Locate the cell with the specified text and output its (X, Y) center coordinate. 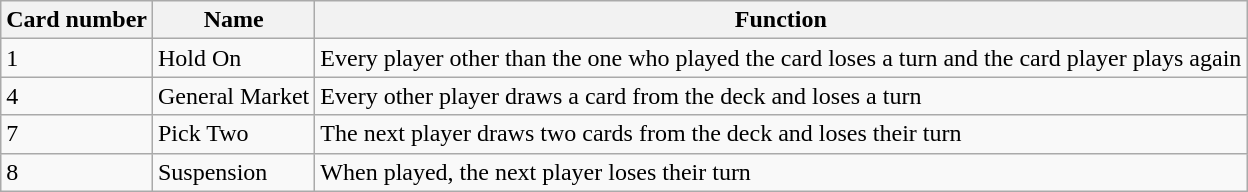
Hold On (233, 58)
Card number (77, 20)
1 (77, 58)
Every other player draws a card from the deck and loses a turn (781, 96)
The next player draws two cards from the deck and loses their turn (781, 134)
7 (77, 134)
Pick Two (233, 134)
General Market (233, 96)
Every player other than the one who played the card loses a turn and the card player plays again (781, 58)
Suspension (233, 172)
8 (77, 172)
Name (233, 20)
When played, the next player loses their turn (781, 172)
4 (77, 96)
Function (781, 20)
